Pinpoint the cell where the given text exists, returning its (X, Y) midpoint coordinate. 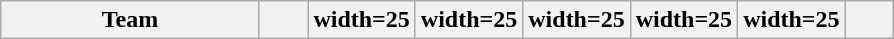
Team (130, 20)
